From the cell containing the given text, extract its center point as (x, y) coordinate. 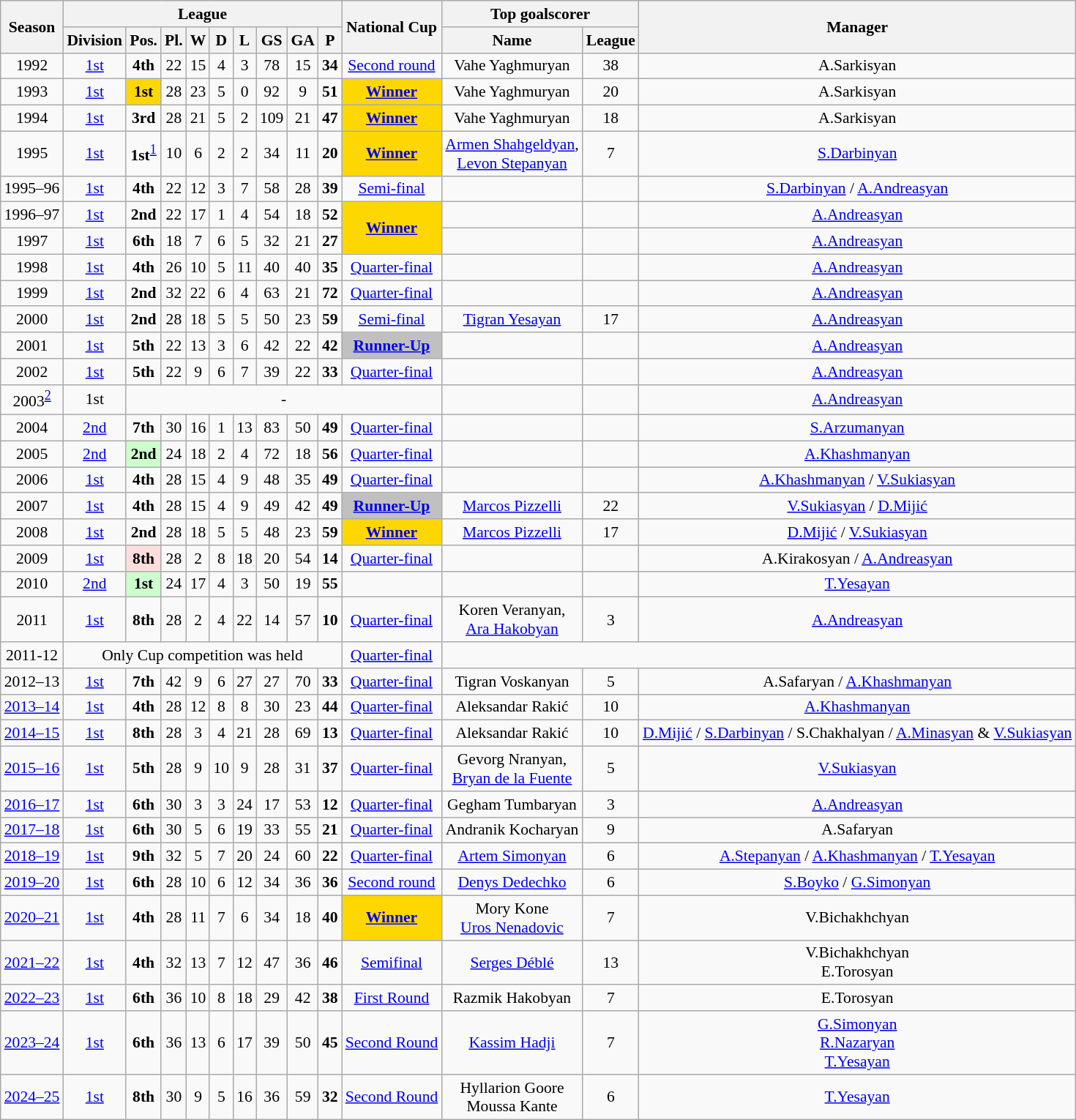
1993 (32, 92)
Top goalscorer (540, 14)
2018–19 (32, 856)
92 (272, 92)
2007 (32, 507)
1994 (32, 119)
D (221, 40)
58 (272, 189)
S.Boyko / G.Simonyan (857, 883)
A.Safaryan / A.Khashmanyan (857, 682)
Pos. (143, 40)
Tigran Yesayan (512, 320)
Gegham Tumbaryan (512, 804)
9th (143, 856)
2017–18 (32, 830)
Tigran Voskanyan (512, 682)
Only Cup competition was held (202, 655)
70 (303, 682)
3rd (143, 119)
First Round (392, 998)
1998 (32, 267)
1992 (32, 66)
S.Darbinyan (857, 154)
1995 (32, 154)
109 (272, 119)
Mory Kone Uros Nenadovic (512, 918)
2008 (32, 532)
A.Kirakosyan / A.Andreasyan (857, 559)
69 (303, 733)
V.Sukiasyan / D.Mijić (857, 507)
E.Torosyan (857, 998)
V.Bichakhchyan (857, 918)
Denys Dedechko (512, 883)
1995–96 (32, 189)
2006 (32, 480)
0 (244, 92)
L (244, 40)
Serges Déblé (512, 962)
20032 (32, 400)
Name (512, 40)
2016–17 (32, 804)
V.Sukiasyan (857, 769)
57 (303, 619)
29 (272, 998)
51 (330, 92)
83 (272, 428)
Razmik Hakobyan (512, 998)
2013–14 (32, 707)
2005 (32, 454)
1st1 (143, 154)
2014–15 (32, 733)
Division (94, 40)
46 (330, 962)
Manager (857, 26)
Koren Veranyan, Ara Hakobyan (512, 619)
2020–21 (32, 918)
S.Arzumanyan (857, 428)
2010 (32, 584)
26 (174, 267)
2024–25 (32, 1097)
Armen Shahgeldyan, Levon Stepanyan (512, 154)
S.Darbinyan / A.Andreasyan (857, 189)
2019–20 (32, 883)
1999 (32, 294)
78 (272, 66)
D.Mijić / S.Darbinyan / S.Chakhalyan / A.Minasyan & V.Sukiasyan (857, 733)
A.Safaryan (857, 830)
2015–16 (32, 769)
2021–22 (32, 962)
37 (330, 769)
W (198, 40)
G.Simonyan R.Nazaryan T.Yesayan (857, 1042)
Andranik Kocharyan (512, 830)
Gevorg Nranyan, Bryan de la Fuente (512, 769)
44 (330, 707)
53 (303, 804)
2022–23 (32, 998)
1996–97 (32, 215)
GS (272, 40)
National Cup (392, 26)
A.Stepanyan / A.Khashmanyan / T.Yesayan (857, 856)
1997 (32, 242)
2023–24 (32, 1042)
Kassim Hadji (512, 1042)
V.Bichakhchyan E.Torosyan (857, 962)
Hyllarion Goore Moussa Kante (512, 1097)
2012–13 (32, 682)
- (284, 400)
2000 (32, 320)
45 (330, 1042)
60 (303, 856)
52 (330, 215)
56 (330, 454)
Artem Simonyan (512, 856)
Season (32, 26)
Semifinal (392, 962)
2011-12 (32, 655)
P (330, 40)
31 (303, 769)
Pl. (174, 40)
2009 (32, 559)
2002 (32, 372)
D.Mijić / V.Sukiasyan (857, 532)
A.Khashmanyan / V.Sukiasyan (857, 480)
63 (272, 294)
GA (303, 40)
2004 (32, 428)
2011 (32, 619)
2001 (32, 346)
